Detect which cell encompasses the target text, then output its (x, y) center coordinate. 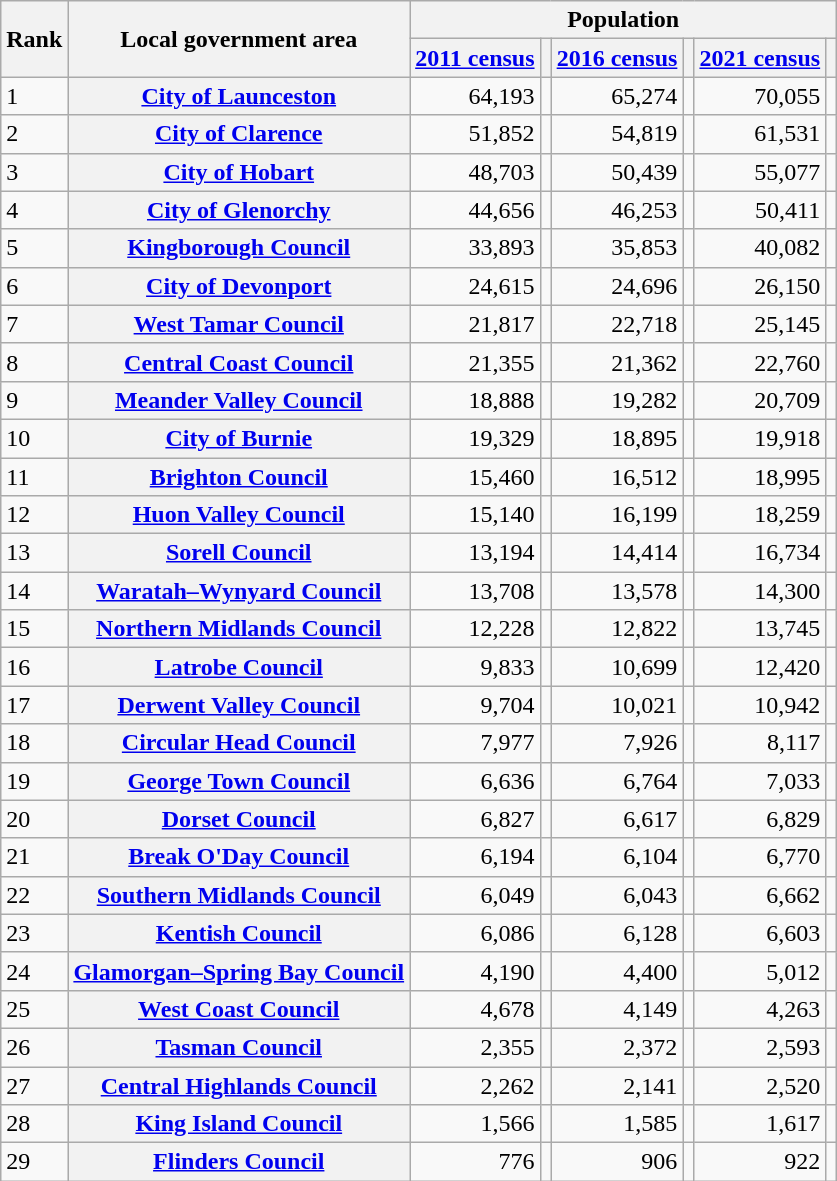
2,372 (617, 1047)
Dorset Council (239, 819)
9,833 (475, 667)
6,043 (617, 895)
16,734 (760, 553)
Brighton Council (239, 477)
6,829 (760, 819)
15,460 (475, 477)
6,086 (475, 933)
23 (34, 933)
Central Coast Council (239, 362)
2,141 (617, 1085)
Central Highlands Council (239, 1085)
50,439 (617, 172)
20,709 (760, 400)
48,703 (475, 172)
26,150 (760, 286)
14 (34, 591)
33,893 (475, 248)
George Town Council (239, 781)
10 (34, 438)
21,362 (617, 362)
18,895 (617, 438)
4,190 (475, 971)
City of Launceston (239, 96)
55,077 (760, 172)
Glamorgan–Spring Bay Council (239, 971)
6,603 (760, 933)
City of Devonport (239, 286)
Population (624, 20)
70,055 (760, 96)
9,704 (475, 705)
7 (34, 324)
15,140 (475, 515)
10,021 (617, 705)
40,082 (760, 248)
26 (34, 1047)
4 (34, 210)
Latrobe Council (239, 667)
1 (34, 96)
6,662 (760, 895)
17 (34, 705)
City of Hobart (239, 172)
64,193 (475, 96)
15 (34, 629)
City of Glenorchy (239, 210)
6,636 (475, 781)
2 (34, 134)
25,145 (760, 324)
4,400 (617, 971)
Northern Midlands Council (239, 629)
West Coast Council (239, 1009)
13,745 (760, 629)
10,942 (760, 705)
6,764 (617, 781)
13,194 (475, 553)
28 (34, 1124)
Tasman Council (239, 1047)
6,770 (760, 857)
20 (34, 819)
8 (34, 362)
Waratah–Wynyard Council (239, 591)
16,199 (617, 515)
West Tamar Council (239, 324)
6,104 (617, 857)
4,678 (475, 1009)
776 (475, 1162)
2,520 (760, 1085)
18,888 (475, 400)
18,259 (760, 515)
922 (760, 1162)
4,149 (617, 1009)
24 (34, 971)
25 (34, 1009)
2016 census (617, 58)
King Island Council (239, 1124)
1,617 (760, 1124)
35,853 (617, 248)
Rank (34, 39)
2,355 (475, 1047)
Meander Valley Council (239, 400)
21,355 (475, 362)
2011 census (475, 58)
24,696 (617, 286)
Break O'Day Council (239, 857)
54,819 (617, 134)
51,852 (475, 134)
2021 census (760, 58)
Southern Midlands Council (239, 895)
22,718 (617, 324)
5,012 (760, 971)
27 (34, 1085)
9 (34, 400)
12,228 (475, 629)
Kingborough Council (239, 248)
6,827 (475, 819)
19,918 (760, 438)
Derwent Valley Council (239, 705)
14,414 (617, 553)
19,282 (617, 400)
5 (34, 248)
City of Clarence (239, 134)
13 (34, 553)
2,593 (760, 1047)
14,300 (760, 591)
7,033 (760, 781)
21 (34, 857)
12,420 (760, 667)
City of Burnie (239, 438)
44,656 (475, 210)
8,117 (760, 743)
906 (617, 1162)
16,512 (617, 477)
1,585 (617, 1124)
6,128 (617, 933)
3 (34, 172)
6,194 (475, 857)
11 (34, 477)
7,977 (475, 743)
6,049 (475, 895)
6 (34, 286)
Huon Valley Council (239, 515)
1,566 (475, 1124)
Sorell Council (239, 553)
13,578 (617, 591)
50,411 (760, 210)
46,253 (617, 210)
19,329 (475, 438)
16 (34, 667)
4,263 (760, 1009)
22,760 (760, 362)
Kentish Council (239, 933)
13,708 (475, 591)
Flinders Council (239, 1162)
29 (34, 1162)
Circular Head Council (239, 743)
18,995 (760, 477)
24,615 (475, 286)
22 (34, 895)
Local government area (239, 39)
19 (34, 781)
18 (34, 743)
6,617 (617, 819)
2,262 (475, 1085)
61,531 (760, 134)
12,822 (617, 629)
7,926 (617, 743)
12 (34, 515)
21,817 (475, 324)
65,274 (617, 96)
10,699 (617, 667)
